Scan for the cell matching the given text and deliver its [x, y] coordinate at center. 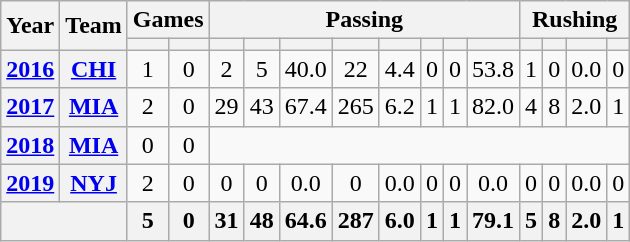
4 [532, 107]
Year [30, 26]
40.0 [306, 69]
43 [262, 107]
Games [168, 20]
2018 [30, 145]
29 [226, 107]
2019 [30, 183]
48 [262, 221]
82.0 [492, 107]
Rushing [575, 20]
64.6 [306, 221]
4.4 [400, 69]
22 [356, 69]
2017 [30, 107]
265 [356, 107]
Passing [364, 20]
79.1 [492, 221]
2016 [30, 69]
CHI [94, 69]
31 [226, 221]
6.2 [400, 107]
Team [94, 26]
NYJ [94, 183]
287 [356, 221]
67.4 [306, 107]
6.0 [400, 221]
53.8 [492, 69]
